For the text-containing cell, return its midpoint in (x, y) coordinate format. 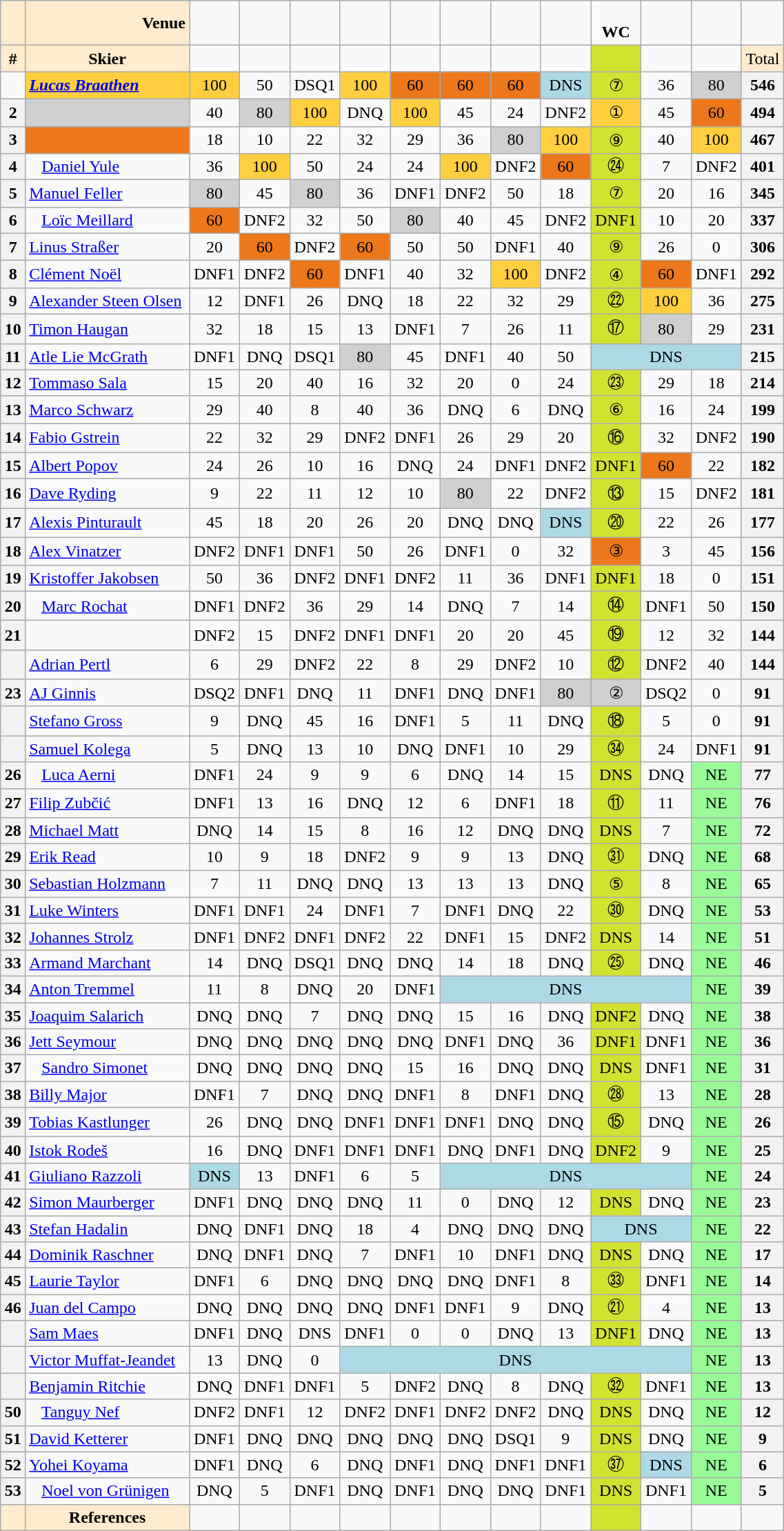
Kristoffer Jakobsen (108, 578)
Marc Rochat (108, 606)
Yohei Koyama (108, 1465)
21 (13, 636)
Joaquim Salarich (108, 1016)
Samuel Kolega (108, 749)
19 (13, 578)
Tobias Kastlunger (108, 1123)
㉔ (616, 167)
52 (13, 1465)
Luke Winters (108, 910)
Linus Straßer (108, 247)
Sebastian Holzmann (108, 884)
# (13, 59)
④ (616, 274)
③ (616, 551)
Loïc Meillard (108, 220)
㉕ (616, 963)
Timon Haugan (108, 328)
⑰ (616, 328)
37 (13, 1068)
2 (13, 112)
Manuel Feller (108, 194)
AJ Ginnis (108, 693)
30 (13, 884)
㉑ (616, 1308)
190 (763, 439)
42 (13, 1202)
25 (763, 1150)
181 (763, 494)
㉝ (616, 1281)
WC (616, 23)
Alex Vinatzer (108, 551)
35 (13, 1016)
⑫ (616, 665)
㊲ (616, 1465)
156 (763, 551)
㉞ (616, 749)
Benjamin Ritchie (108, 1386)
34 (13, 989)
306 (763, 247)
231 (763, 328)
Atle Lie McGrath (108, 357)
⑥ (616, 410)
Marco Schwarz (108, 410)
43 (13, 1228)
Lucas Braathen (108, 86)
Sandro Simonet (108, 1068)
⑪ (616, 803)
Albert Popov (108, 466)
Dave Ryding (108, 494)
References (108, 1517)
㉓ (616, 383)
Istok Rodeš (108, 1150)
Fabio Gstrein (108, 439)
Juan del Campo (108, 1308)
68 (763, 857)
⑭ (616, 606)
Simon Maurberger (108, 1202)
Johannes Strolz (108, 937)
⑱ (616, 721)
Armand Marchant (108, 963)
② (616, 693)
Stefan Hadalin (108, 1228)
Daniel Yule (108, 167)
77 (763, 775)
⑤ (616, 884)
Venue (108, 23)
Erik Read (108, 857)
494 (763, 112)
Laurie Taylor (108, 1281)
177 (763, 523)
Skier (108, 59)
Clément Noël (108, 274)
Stefano Gross (108, 721)
Sam Maes (108, 1334)
Jett Seymour (108, 1042)
151 (763, 578)
Tanguy Nef (108, 1412)
76 (763, 803)
Noel von Grünigen (108, 1491)
㉒ (616, 301)
Victor Muffat-Jeandet (108, 1360)
Giuliano Razzoli (108, 1176)
199 (763, 410)
① (616, 112)
41 (13, 1176)
214 (763, 383)
Dominik Raschner (108, 1255)
33 (13, 963)
Filip Zubčić (108, 803)
⑬ (616, 494)
345 (763, 194)
215 (763, 357)
⑯ (616, 439)
27 (13, 803)
546 (763, 86)
David Ketterer (108, 1439)
⑮ (616, 1123)
㉛ (616, 857)
Luca Aerni (108, 775)
65 (763, 884)
275 (763, 301)
⑲ (616, 636)
㉘ (616, 1094)
Michael Matt (108, 831)
Tommaso Sala (108, 383)
44 (13, 1255)
㉚ (616, 910)
401 (763, 167)
292 (763, 274)
467 (763, 140)
150 (763, 606)
Alexis Pinturault (108, 523)
72 (763, 831)
Billy Major (108, 1094)
㉜ (616, 1386)
182 (763, 466)
Adrian Pertl (108, 665)
Total (763, 59)
Anton Tremmel (108, 989)
⑳ (616, 523)
337 (763, 220)
Alexander Steen Olsen (108, 301)
